Output the (x, y) coordinate of the center of the cell containing the given text.  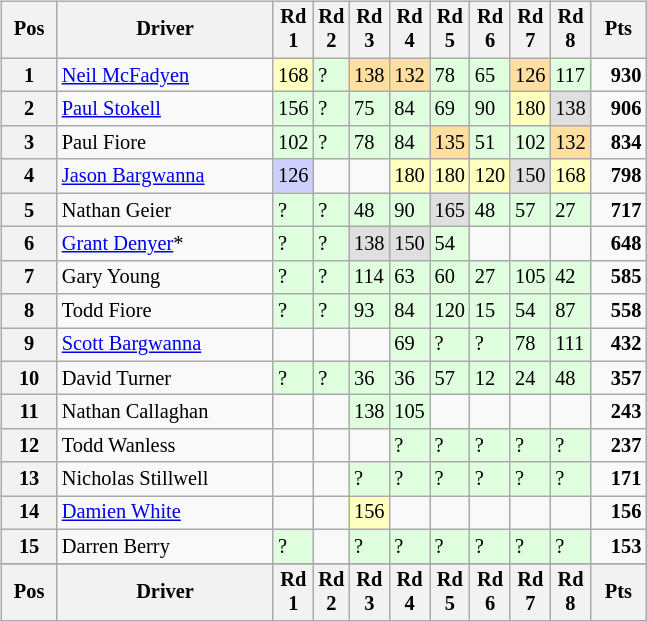
Grant Denyer* (165, 244)
8 (29, 311)
834 (619, 143)
117 (570, 75)
243 (619, 412)
63 (409, 277)
Paul Fiore (165, 143)
798 (619, 176)
42 (570, 277)
2 (29, 109)
165 (450, 210)
Darren Berry (165, 546)
Neil McFadyen (165, 75)
135 (450, 143)
11 (29, 412)
357 (619, 378)
Nathan Callaghan (165, 412)
6 (29, 244)
1 (29, 75)
93 (369, 311)
10 (29, 378)
558 (619, 311)
930 (619, 75)
648 (619, 244)
Paul Stokell (165, 109)
Scott Bargwanna (165, 345)
171 (619, 479)
4 (29, 176)
153 (619, 546)
51 (490, 143)
906 (619, 109)
65 (490, 75)
75 (369, 109)
3 (29, 143)
60 (450, 277)
24 (530, 378)
Nathan Geier (165, 210)
9 (29, 345)
David Turner (165, 378)
13 (29, 479)
717 (619, 210)
Jason Bargwanna (165, 176)
432 (619, 345)
7 (29, 277)
5 (29, 210)
Damien White (165, 513)
237 (619, 446)
114 (369, 277)
585 (619, 277)
Todd Fiore (165, 311)
Gary Young (165, 277)
Nicholas Stillwell (165, 479)
Todd Wanless (165, 446)
111 (570, 345)
87 (570, 311)
14 (29, 513)
